From the cell containing the given text, extract its center point as [X, Y] coordinate. 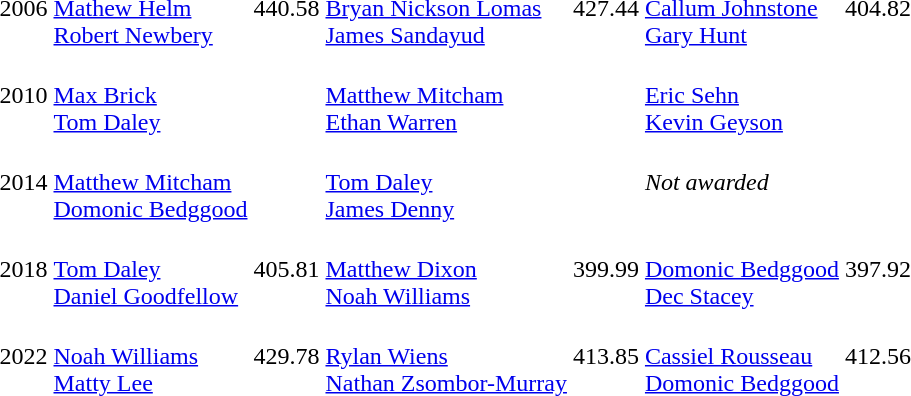
Matthew DixonNoah Williams [446, 269]
Domonic BedggoodDec Stacey [742, 269]
Not awarded [742, 182]
Matthew MitchamEthan Warren [446, 95]
Matthew MitchamDomonic Bedggood [150, 182]
Tom DaleyDaniel Goodfellow [150, 269]
Eric SehnKevin Geyson [742, 95]
Max BrickTom Daley [150, 95]
405.81 [286, 269]
399.99 [606, 269]
Tom DaleyJames Denny [446, 182]
